Detect which cell encompasses the target text, then output its (X, Y) center coordinate. 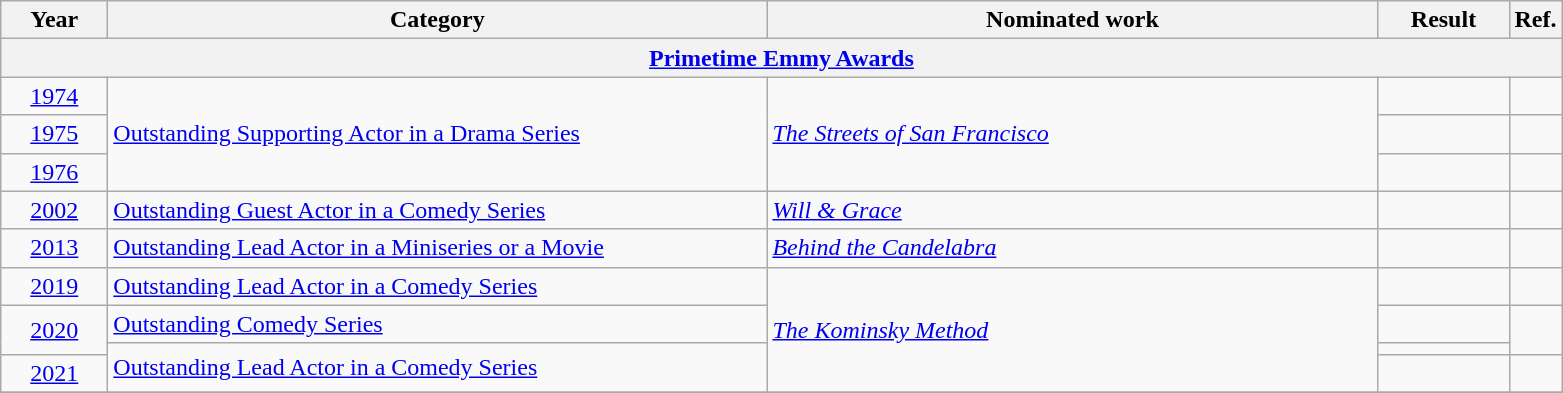
The Kominsky Method (1072, 330)
Behind the Candelabra (1072, 248)
Category (438, 20)
2020 (54, 330)
Outstanding Supporting Actor in a Drama Series (438, 134)
1975 (54, 134)
2021 (54, 373)
Outstanding Lead Actor in a Miniseries or a Movie (438, 248)
Ref. (1536, 20)
2019 (54, 286)
1974 (54, 96)
Year (54, 20)
Primetime Emmy Awards (782, 58)
The Streets of San Francisco (1072, 134)
Outstanding Comedy Series (438, 324)
Will & Grace (1072, 210)
2013 (54, 248)
Outstanding Guest Actor in a Comedy Series (438, 210)
1976 (54, 172)
Nominated work (1072, 20)
2002 (54, 210)
Result (1444, 20)
